Provide the (X, Y) coordinate of the cell's center where the given text is located.  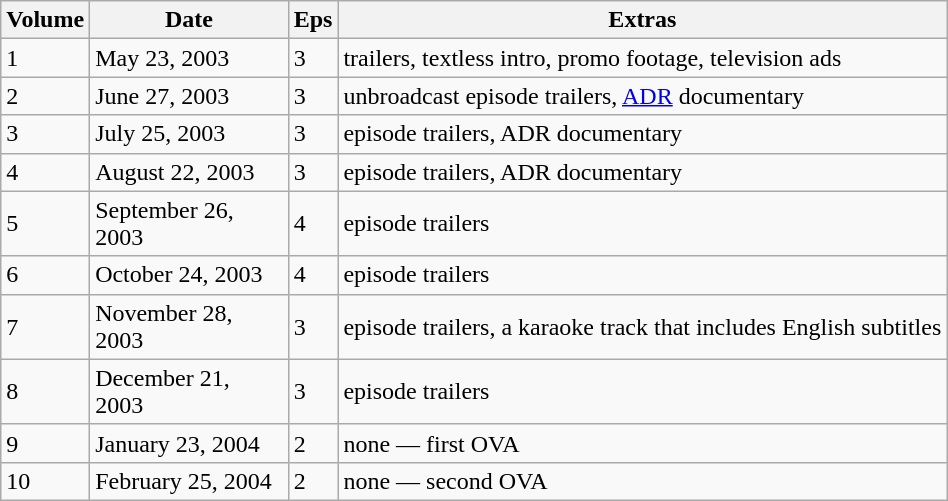
episode trailers, a karaoke track that includes English subtitles (642, 326)
July 25, 2003 (190, 134)
9 (46, 443)
Volume (46, 20)
October 24, 2003 (190, 275)
6 (46, 275)
none — second OVA (642, 481)
November 28, 2003 (190, 326)
December 21, 2003 (190, 392)
none — first OVA (642, 443)
10 (46, 481)
June 27, 2003 (190, 96)
September 26, 2003 (190, 224)
May 23, 2003 (190, 58)
February 25, 2004 (190, 481)
January 23, 2004 (190, 443)
Eps (313, 20)
1 (46, 58)
Extras (642, 20)
7 (46, 326)
8 (46, 392)
5 (46, 224)
August 22, 2003 (190, 172)
trailers, textless intro, promo footage, television ads (642, 58)
unbroadcast episode trailers, ADR documentary (642, 96)
Date (190, 20)
